From the cell containing the given text, extract its center point as (x, y) coordinate. 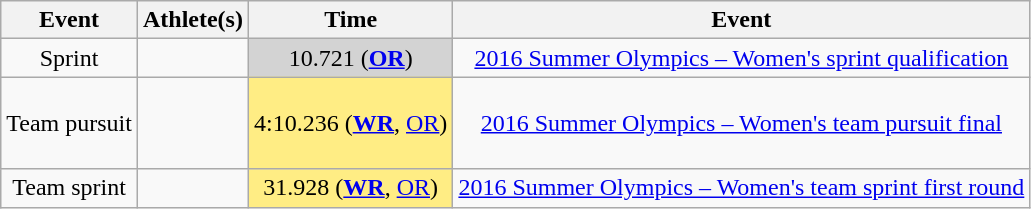
Team sprint (70, 188)
10.721 (OR) (350, 58)
2016 Summer Olympics – Women's team pursuit final (742, 123)
Team pursuit (70, 123)
Athlete(s) (192, 20)
Time (350, 20)
2016 Summer Olympics – Women's sprint qualification (742, 58)
31.928 (WR, OR) (350, 188)
2016 Summer Olympics – Women's team sprint first round (742, 188)
4:10.236 (WR, OR) (350, 123)
Sprint (70, 58)
